Identify which cell holds the provided text, then report its (x, y) central coordinate. 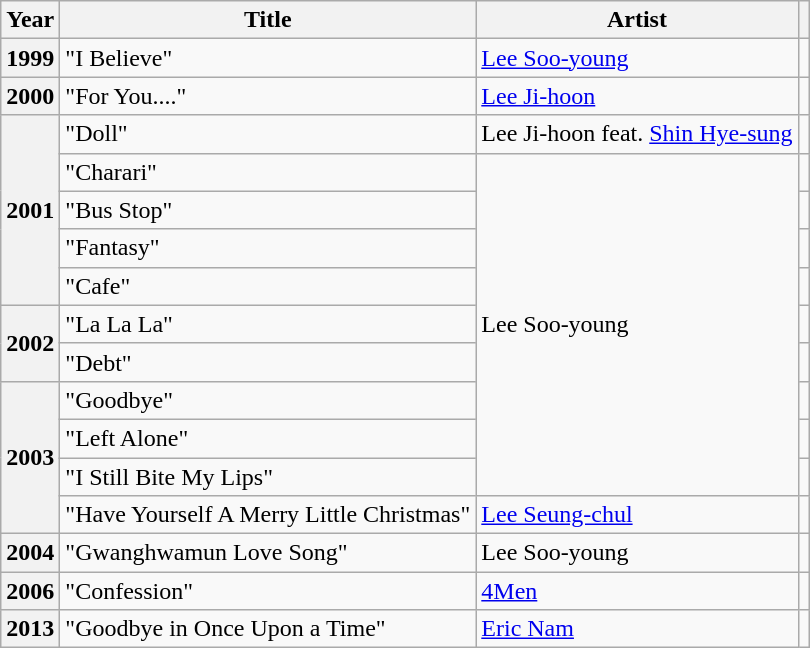
Artist (637, 20)
2004 (30, 553)
"I Believe" (268, 58)
"Confession" (268, 591)
"For You...." (268, 96)
2013 (30, 629)
"Have Yourself A Merry Little Christmas" (268, 515)
Year (30, 20)
"La La La" (268, 324)
"Bus Stop" (268, 210)
"Cafe" (268, 286)
2003 (30, 457)
Title (268, 20)
2006 (30, 591)
"Fantasy" (268, 248)
1999 (30, 58)
"Gwanghwamun Love Song" (268, 553)
"Doll" (268, 134)
Lee Ji-hoon feat. Shin Hye-sung (637, 134)
"Charari" (268, 172)
"Goodbye" (268, 400)
"I Still Bite My Lips" (268, 477)
Lee Seung-chul (637, 515)
"Debt" (268, 362)
2000 (30, 96)
"Left Alone" (268, 438)
2001 (30, 210)
4Men (637, 591)
"Goodbye in Once Upon a Time" (268, 629)
Eric Nam (637, 629)
2002 (30, 343)
Lee Ji-hoon (637, 96)
